Find where the given text appears and provide that cell's center as [x, y] coordinate. 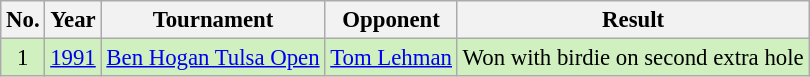
Opponent [391, 20]
Result [633, 20]
No. [23, 20]
1 [23, 58]
Ben Hogan Tulsa Open [213, 58]
Won with birdie on second extra hole [633, 58]
Tom Lehman [391, 58]
1991 [73, 58]
Tournament [213, 20]
Year [73, 20]
